Provide the [X, Y] coordinate of the cell's center where the given text is located.  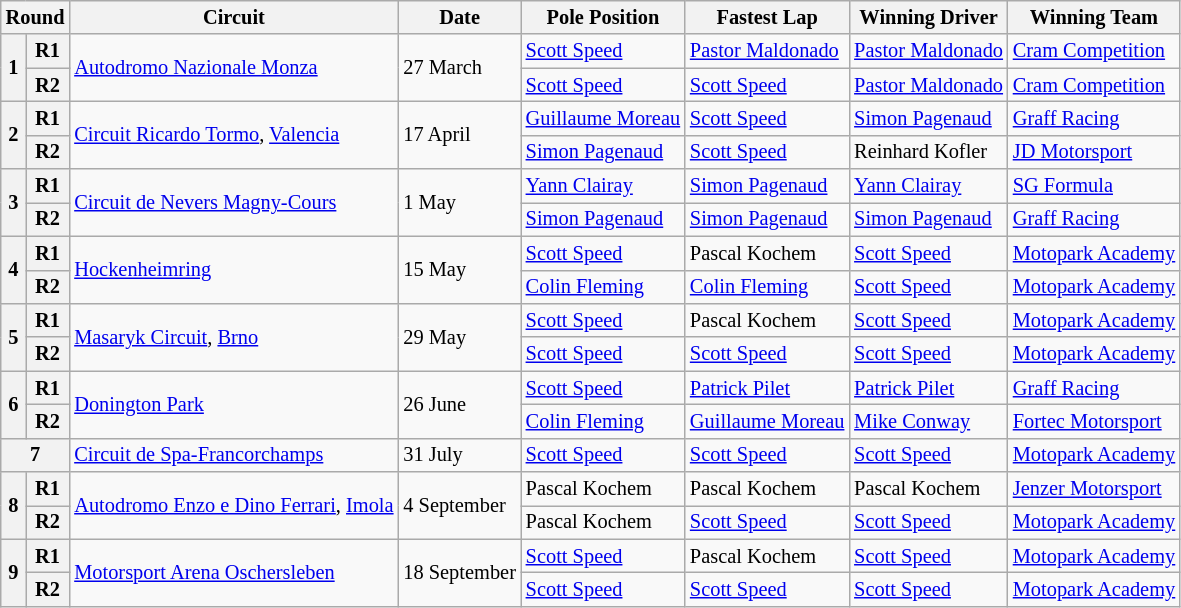
Circuit [234, 17]
Winning Team [1094, 17]
15 May [459, 270]
31 July [459, 455]
Hockenheimring [234, 270]
JD Motorsport [1094, 152]
Winning Driver [928, 17]
Motorsport Arena Oschersleben [234, 572]
29 May [459, 336]
Jenzer Motorsport [1094, 489]
Circuit de Nevers Magny-Cours [234, 202]
5 [14, 336]
27 March [459, 68]
6 [14, 404]
Autodromo Enzo e Dino Ferrari, Imola [234, 506]
3 [14, 202]
8 [14, 506]
2 [14, 134]
Fastest Lap [767, 17]
26 June [459, 404]
SG Formula [1094, 186]
Pole Position [603, 17]
17 April [459, 134]
Round [36, 17]
18 September [459, 572]
4 [14, 270]
Circuit Ricardo Tormo, Valencia [234, 134]
1 [14, 68]
Reinhard Kofler [928, 152]
1 May [459, 202]
Donington Park [234, 404]
Date [459, 17]
9 [14, 572]
Mike Conway [928, 421]
Fortec Motorsport [1094, 421]
Circuit de Spa-Francorchamps [234, 455]
7 [36, 455]
Masaryk Circuit, Brno [234, 336]
4 September [459, 506]
Autodromo Nazionale Monza [234, 68]
